Provide the [X, Y] coordinate of the cell's center where the given text is located.  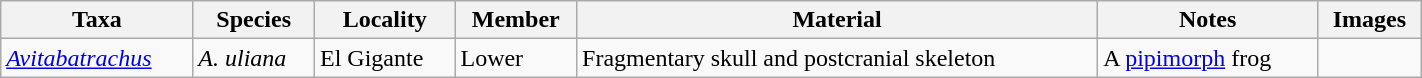
Fragmentary skull and postcranial skeleton [838, 58]
A pipimorph frog [1208, 58]
Notes [1208, 20]
Images [1370, 20]
Species [254, 20]
Lower [516, 58]
Avitabatrachus [97, 58]
Locality [384, 20]
Member [516, 20]
Taxa [97, 20]
El Gigante [384, 58]
Material [838, 20]
A. uliana [254, 58]
